Pinpoint the cell where the given text exists, returning its (X, Y) midpoint coordinate. 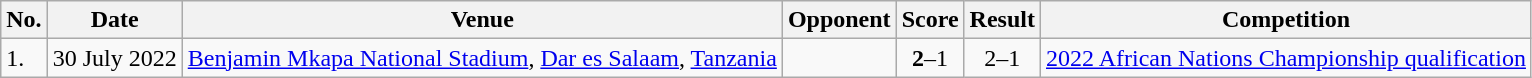
Opponent (839, 20)
Score (930, 20)
2022 African Nations Championship qualification (1286, 58)
Competition (1286, 20)
1. (24, 58)
Venue (482, 20)
Result (1002, 20)
Date (114, 20)
Benjamin Mkapa National Stadium, Dar es Salaam, Tanzania (482, 58)
No. (24, 20)
30 July 2022 (114, 58)
